Output the (X, Y) coordinate of the center of the cell containing the given text.  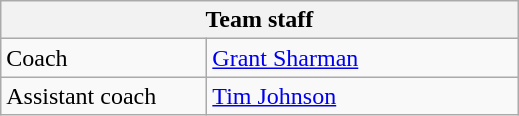
Tim Johnson (362, 96)
Assistant coach (104, 96)
Grant Sharman (362, 58)
Coach (104, 58)
Team staff (260, 20)
